Return the (x, y) coordinate for the center point of the cell that contains the specified text.  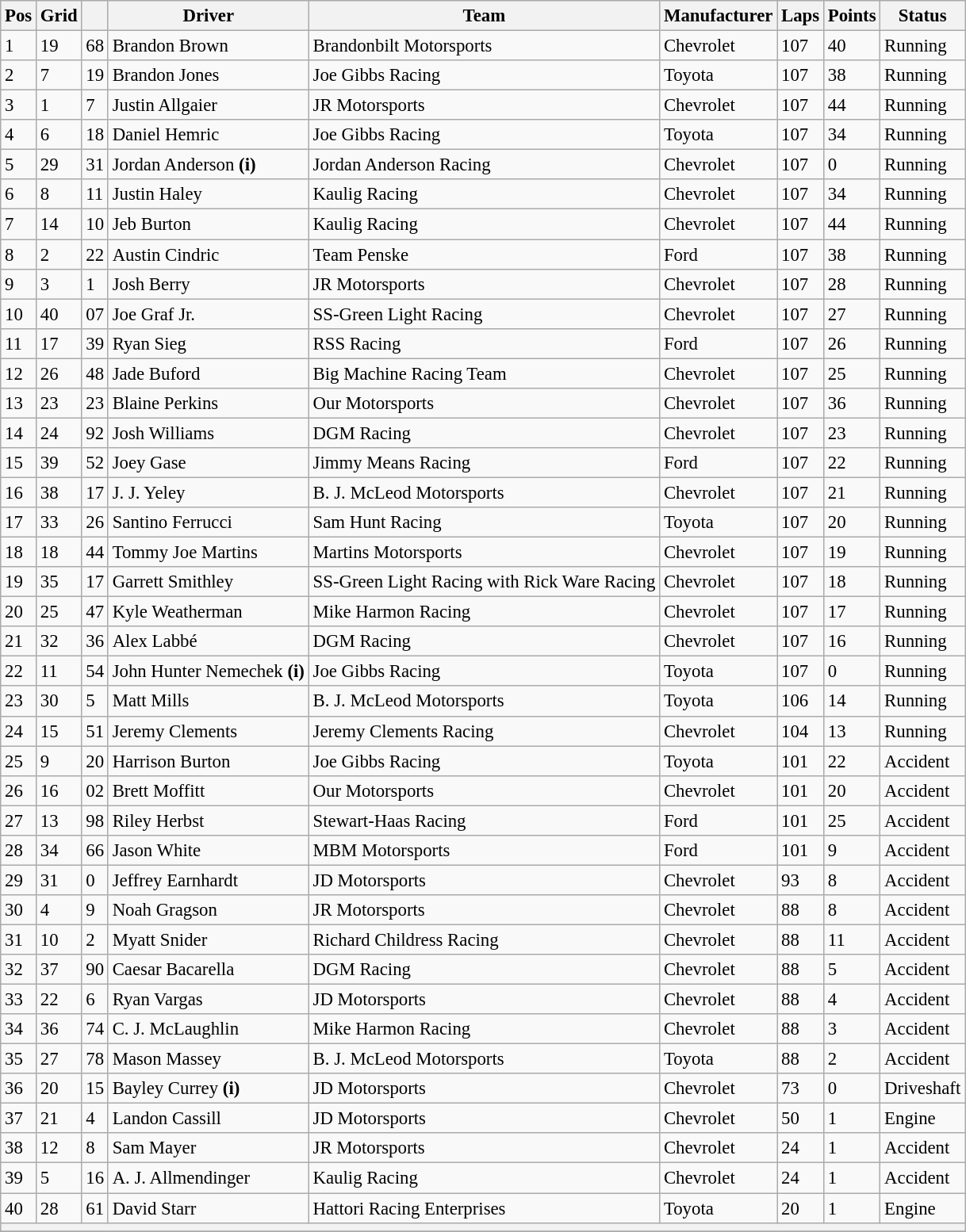
Joey Gase (208, 463)
104 (801, 731)
Justin Haley (208, 194)
Blaine Perkins (208, 404)
Team Penske (484, 254)
Martins Motorsports (484, 553)
Riley Herbst (208, 821)
61 (95, 1208)
Caesar Bacarella (208, 970)
Pos (19, 16)
Team (484, 16)
MBM Motorsports (484, 851)
Grid (59, 16)
Brandon Jones (208, 75)
Justin Allgaier (208, 105)
Driver (208, 16)
Jordan Anderson Racing (484, 165)
Santino Ferrucci (208, 522)
SS-Green Light Racing with Rick Ware Racing (484, 582)
54 (95, 671)
J. J. Yeley (208, 492)
Josh Berry (208, 284)
SS-Green Light Racing (484, 314)
Landon Cassill (208, 1119)
Mason Massey (208, 1059)
Alex Labbé (208, 641)
50 (801, 1119)
74 (95, 1029)
02 (95, 790)
106 (801, 702)
Richard Childress Racing (484, 939)
Driveshaft (923, 1089)
93 (801, 880)
Manufacturer (719, 16)
A. J. Allmendinger (208, 1178)
Matt Mills (208, 702)
92 (95, 433)
Harrison Burton (208, 761)
78 (95, 1059)
Jeremy Clements (208, 731)
Ryan Vargas (208, 1000)
Noah Gragson (208, 910)
Ryan Sieg (208, 343)
Brandon Brown (208, 46)
47 (95, 612)
Stewart-Haas Racing (484, 821)
John Hunter Nemechek (i) (208, 671)
Sam Hunt Racing (484, 522)
Points (852, 16)
David Starr (208, 1208)
52 (95, 463)
C. J. McLaughlin (208, 1029)
Bayley Currey (i) (208, 1089)
Jeremy Clements Racing (484, 731)
Laps (801, 16)
Jimmy Means Racing (484, 463)
Joe Graf Jr. (208, 314)
Garrett Smithley (208, 582)
RSS Racing (484, 343)
Jeb Burton (208, 224)
Big Machine Racing Team (484, 373)
73 (801, 1089)
98 (95, 821)
Austin Cindric (208, 254)
68 (95, 46)
Josh Williams (208, 433)
Jade Buford (208, 373)
Tommy Joe Martins (208, 553)
66 (95, 851)
Status (923, 16)
Brandonbilt Motorsports (484, 46)
Hattori Racing Enterprises (484, 1208)
51 (95, 731)
Kyle Weatherman (208, 612)
Jeffrey Earnhardt (208, 880)
Brett Moffitt (208, 790)
07 (95, 314)
Myatt Snider (208, 939)
Jordan Anderson (i) (208, 165)
Sam Mayer (208, 1149)
90 (95, 970)
Daniel Hemric (208, 135)
48 (95, 373)
Jason White (208, 851)
